Return the (x, y) coordinate for the center point of the cell that contains the specified text.  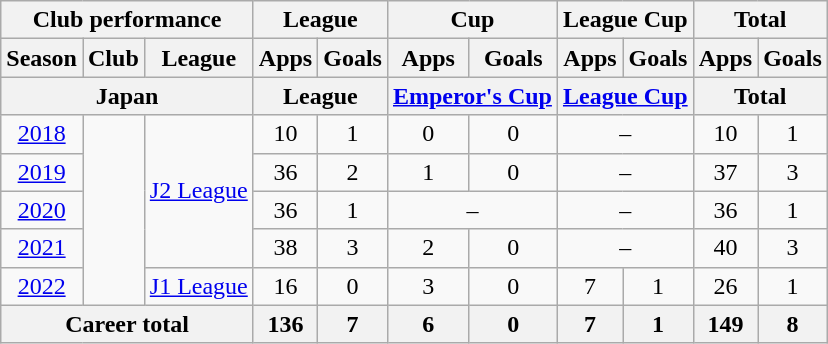
Club performance (128, 20)
2020 (42, 210)
2021 (42, 248)
16 (285, 286)
Season (42, 58)
J2 League (198, 191)
Club (113, 58)
Japan (128, 96)
Cup (472, 20)
Career total (128, 324)
2018 (42, 134)
26 (725, 286)
149 (725, 324)
136 (285, 324)
40 (725, 248)
2022 (42, 286)
8 (793, 324)
6 (428, 324)
J1 League (198, 286)
37 (725, 172)
Emperor's Cup (472, 96)
38 (285, 248)
2019 (42, 172)
